Locate the cell with the specified text and output its (x, y) center coordinate. 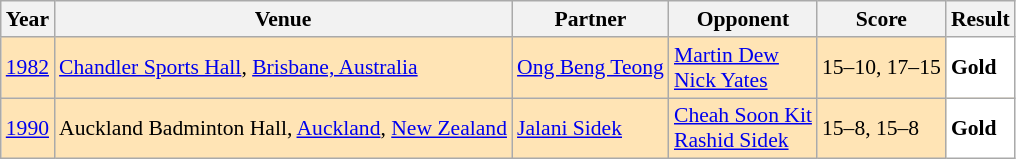
Venue (283, 19)
1990 (28, 128)
Score (882, 19)
15–8, 15–8 (882, 128)
Martin Dew Nick Yates (743, 68)
Ong Beng Teong (590, 68)
Jalani Sidek (590, 128)
Year (28, 19)
Result (980, 19)
Chandler Sports Hall, Brisbane, Australia (283, 68)
Partner (590, 19)
1982 (28, 68)
Auckland Badminton Hall, Auckland, New Zealand (283, 128)
15–10, 17–15 (882, 68)
Opponent (743, 19)
Cheah Soon Kit Rashid Sidek (743, 128)
